Detect which cell encompasses the target text, then output its (x, y) center coordinate. 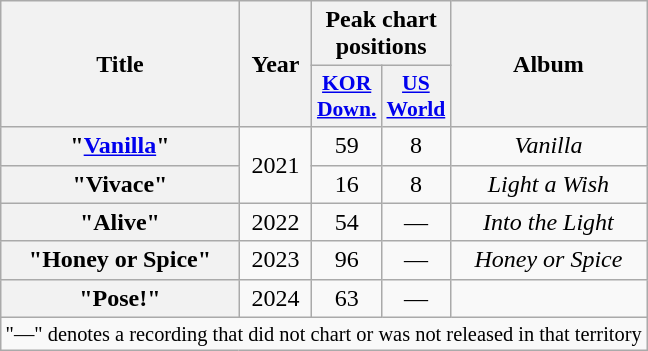
"Vivace" (120, 184)
"Honey or Spice" (120, 260)
Vanilla (548, 146)
16 (347, 184)
USWorld (416, 96)
Year (276, 64)
2023 (276, 260)
54 (347, 222)
"—" denotes a recording that did not chart or was not released in that territory (324, 334)
Peak chart positions (381, 34)
Title (120, 64)
"Alive" (120, 222)
Into the Light (548, 222)
KORDown. (347, 96)
Honey or Spice (548, 260)
Album (548, 64)
Light a Wish (548, 184)
2022 (276, 222)
96 (347, 260)
"Vanilla" (120, 146)
63 (347, 298)
"Pose!" (120, 298)
59 (347, 146)
2021 (276, 165)
2024 (276, 298)
